Extract the (X, Y) coordinate from the center of the cell holding the provided text.  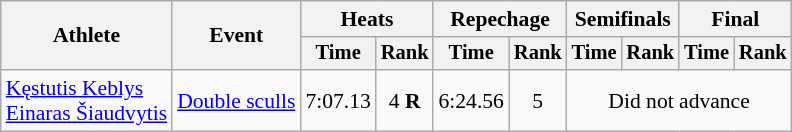
5 (538, 100)
Did not advance (680, 100)
Heats (366, 19)
6:24.56 (470, 100)
Semifinals (623, 19)
7:07.13 (338, 100)
Athlete (86, 36)
Final (735, 19)
Event (236, 36)
Double sculls (236, 100)
4 R (405, 100)
Repechage (500, 19)
Kęstutis KeblysEinaras Šiaudvytis (86, 100)
